Capture the cell that displays the provided text and extract its (x, y) central coordinate. 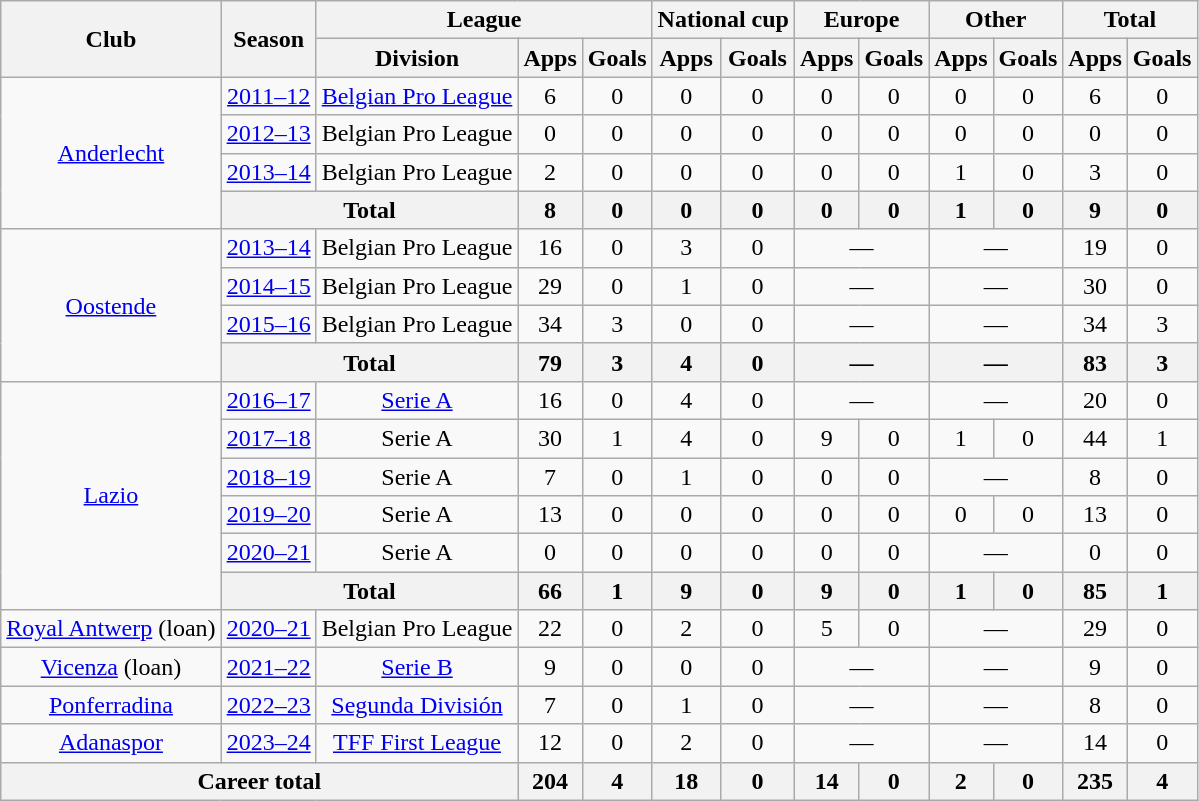
22 (550, 629)
18 (686, 781)
235 (1095, 781)
Vicenza (loan) (111, 667)
5 (826, 629)
20 (1095, 400)
85 (1095, 591)
12 (550, 743)
2018–19 (268, 477)
Serie B (417, 667)
Segunda División (417, 705)
Division (417, 58)
Club (111, 39)
League (484, 20)
2011–12 (268, 96)
Season (268, 39)
19 (1095, 248)
2017–18 (268, 438)
2021–22 (268, 667)
Other (996, 20)
2022–23 (268, 705)
Anderlecht (111, 153)
2014–15 (268, 286)
TFF First League (417, 743)
Lazio (111, 495)
Royal Antwerp (loan) (111, 629)
83 (1095, 362)
44 (1095, 438)
National cup (723, 20)
Ponferradina (111, 705)
2012–13 (268, 134)
Oostende (111, 305)
79 (550, 362)
2019–20 (268, 515)
Career total (260, 781)
Adanaspor (111, 743)
204 (550, 781)
66 (550, 591)
2023–24 (268, 743)
2016–17 (268, 400)
Europe (861, 20)
2015–16 (268, 324)
